Identify which cell holds the provided text, then report its [X, Y] central coordinate. 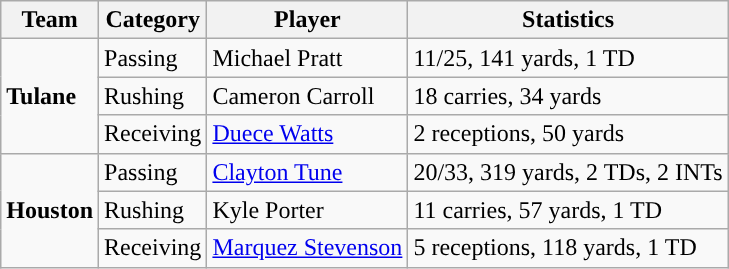
Category [153, 20]
Kyle Porter [308, 210]
18 carries, 34 yards [568, 96]
20/33, 319 yards, 2 TDs, 2 INTs [568, 172]
2 receptions, 50 yards [568, 134]
Marquez Stevenson [308, 248]
Tulane [50, 96]
Team [50, 20]
Player [308, 20]
Duece Watts [308, 134]
5 receptions, 118 yards, 1 TD [568, 248]
Michael Pratt [308, 58]
11 carries, 57 yards, 1 TD [568, 210]
11/25, 141 yards, 1 TD [568, 58]
Statistics [568, 20]
Houston [50, 210]
Clayton Tune [308, 172]
Cameron Carroll [308, 96]
